From the cell containing the given text, extract its center point as (X, Y) coordinate. 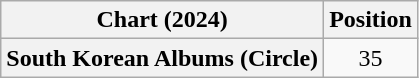
35 (371, 58)
South Korean Albums (Circle) (162, 58)
Chart (2024) (162, 20)
Position (371, 20)
